Identify which cell holds the provided text, then report its (X, Y) central coordinate. 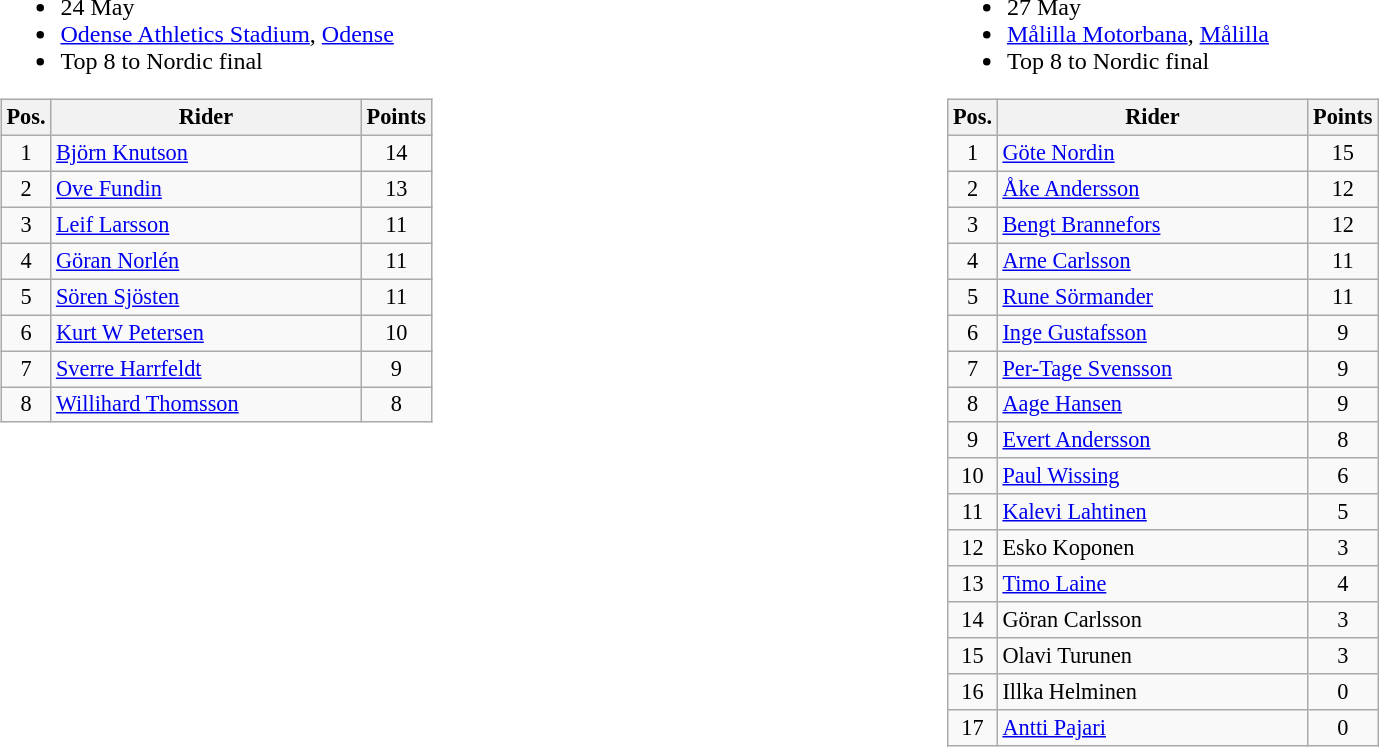
Evert Andersson (1152, 440)
Paul Wissing (1152, 476)
Kalevi Lahtinen (1152, 512)
Arne Carlsson (1152, 261)
Rune Sörmander (1152, 297)
Inge Gustafsson (1152, 333)
Göte Nordin (1152, 153)
16 (972, 692)
Timo Laine (1152, 584)
Aage Hansen (1152, 404)
Bengt Brannefors (1152, 225)
Björn Knutson (206, 153)
17 (972, 728)
Göran Carlsson (1152, 620)
Sverre Harrfeldt (206, 369)
Esko Koponen (1152, 548)
Ove Fundin (206, 189)
Leif Larsson (206, 225)
Olavi Turunen (1152, 656)
Kurt W Petersen (206, 333)
Åke Andersson (1152, 189)
Sören Sjösten (206, 297)
Göran Norlén (206, 261)
Per-Tage Svensson (1152, 369)
Willihard Thomsson (206, 404)
Illka Helminen (1152, 692)
Antti Pajari (1152, 728)
